Locate the cell with the specified text and output its (x, y) center coordinate. 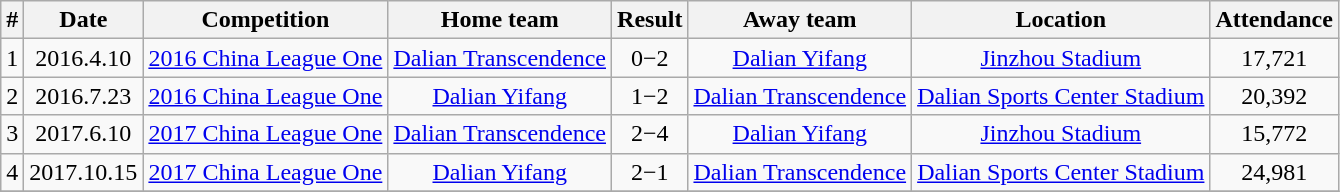
2017.6.10 (84, 134)
1−2 (650, 96)
0−2 (650, 58)
2 (12, 96)
17,721 (1274, 58)
2017.10.15 (84, 172)
Result (650, 20)
4 (12, 172)
# (12, 20)
2016.7.23 (84, 96)
24,981 (1274, 172)
2−4 (650, 134)
2−1 (650, 172)
Location (1061, 20)
Attendance (1274, 20)
3 (12, 134)
Date (84, 20)
Home team (500, 20)
Competition (266, 20)
15,772 (1274, 134)
Away team (800, 20)
20,392 (1274, 96)
2016.4.10 (84, 58)
1 (12, 58)
